Extract the (x, y) coordinate from the center of the cell holding the provided text.  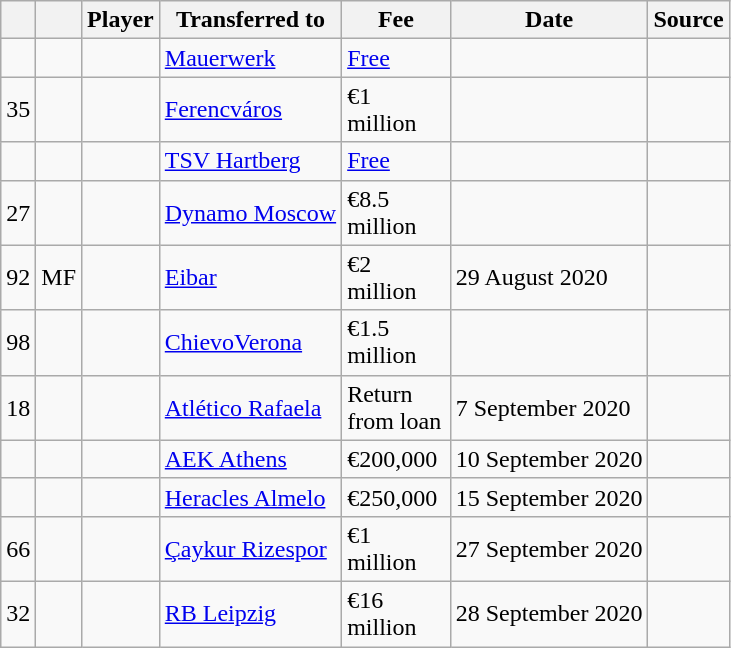
92 (18, 278)
Atlético Rafaela (250, 408)
Çaykur Rizespor (250, 548)
27 September 2020 (549, 548)
€250,000 (396, 497)
€8.5 million (396, 212)
€200,000 (396, 459)
€1.5 million (396, 342)
Mauerwerk (250, 58)
10 September 2020 (549, 459)
32 (18, 614)
27 (18, 212)
RB Leipzig (250, 614)
AEK Athens (250, 459)
29 August 2020 (549, 278)
Eibar (250, 278)
98 (18, 342)
Transferred to (250, 20)
Ferencváros (250, 110)
15 September 2020 (549, 497)
18 (18, 408)
Player (121, 20)
€2 million (396, 278)
Dynamo Moscow (250, 212)
MF (59, 278)
Return from loan (396, 408)
€16 million (396, 614)
Fee (396, 20)
TSV Hartberg (250, 161)
28 September 2020 (549, 614)
7 September 2020 (549, 408)
66 (18, 548)
ChievoVerona (250, 342)
Source (688, 20)
35 (18, 110)
Date (549, 20)
Heracles Almelo (250, 497)
